Identify which cell holds the provided text, then report its [X, Y] central coordinate. 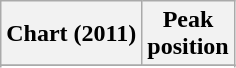
Peakposition [188, 34]
Chart (2011) [72, 34]
